Pinpoint the cell where the given text exists, returning its (x, y) midpoint coordinate. 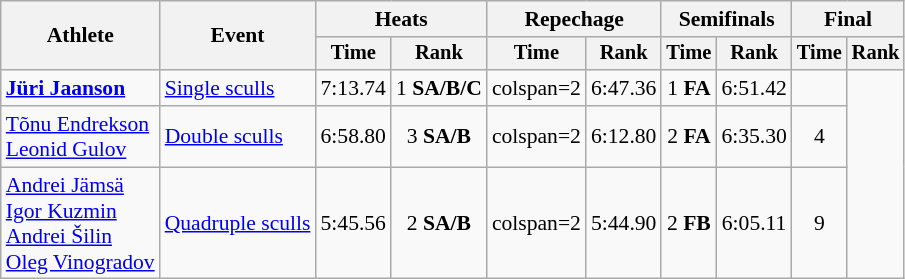
Semifinals (726, 19)
6:12.80 (624, 136)
Andrei JämsäIgor KuzminAndrei ŠilinOleg Vinogradov (80, 223)
Heats (400, 19)
1 FA (688, 88)
5:45.56 (352, 223)
6:05.11 (754, 223)
2 SA/B (439, 223)
1 SA/B/C (439, 88)
9 (820, 223)
6:51.42 (754, 88)
6:58.80 (352, 136)
Double sculls (238, 136)
Quadruple sculls (238, 223)
2 FA (688, 136)
7:13.74 (352, 88)
Jüri Jaanson (80, 88)
6:47.36 (624, 88)
Final (848, 19)
3 SA/B (439, 136)
6:35.30 (754, 136)
4 (820, 136)
Event (238, 36)
Tõnu EndreksonLeonid Gulov (80, 136)
2 FB (688, 223)
Athlete (80, 36)
Single sculls (238, 88)
Repechage (574, 19)
5:44.90 (624, 223)
